From the cell containing the given text, extract its center point as [X, Y] coordinate. 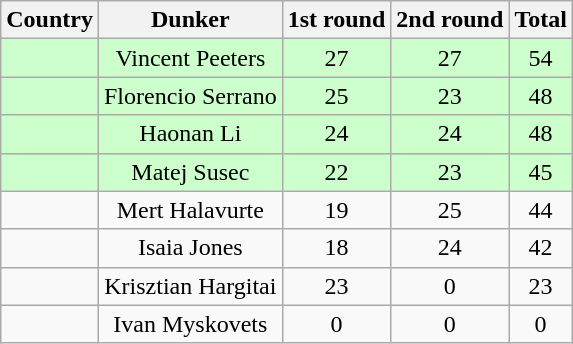
54 [541, 58]
Vincent Peeters [190, 58]
Total [541, 20]
Mert Halavurte [190, 210]
Matej Susec [190, 172]
2nd round [450, 20]
Florencio Serrano [190, 96]
45 [541, 172]
Haonan Li [190, 134]
19 [336, 210]
42 [541, 248]
18 [336, 248]
1st round [336, 20]
Ivan Myskovets [190, 324]
Dunker [190, 20]
Country [50, 20]
Isaia Jones [190, 248]
Krisztian Hargitai [190, 286]
44 [541, 210]
22 [336, 172]
